Search for the cell housing the specified text and yield its [X, Y] center coordinate. 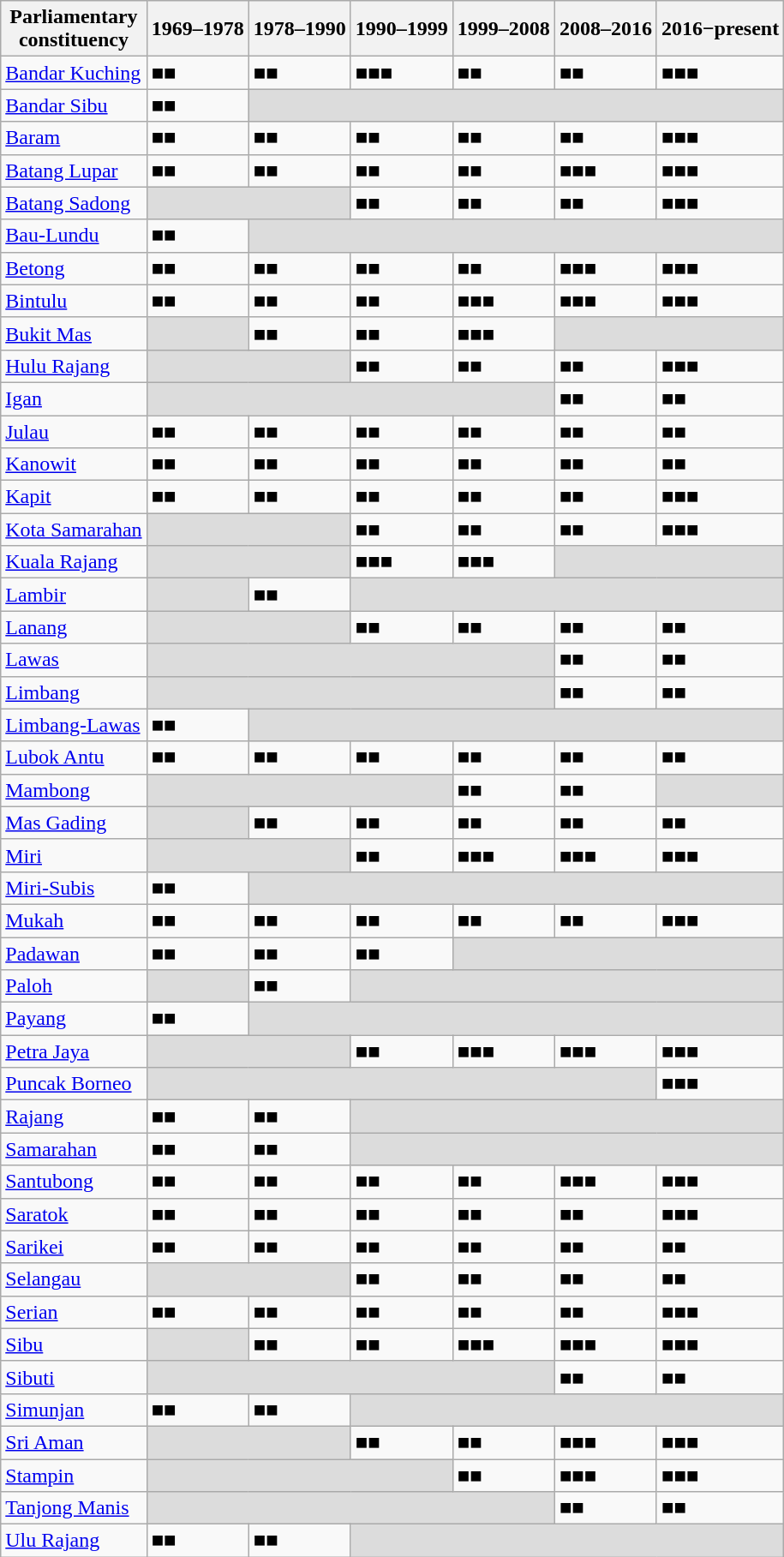
Padawan [74, 954]
Mambong [74, 790]
Bau-Lundu [74, 236]
Betong [74, 268]
Lambir [74, 595]
Puncak Borneo [74, 1084]
Tanjong Manis [74, 1508]
Kanowit [74, 464]
1969–1978 [197, 29]
Bukit Mas [74, 333]
Simunjan [74, 1410]
1990–1999 [401, 29]
Julau [74, 431]
Selangau [74, 1279]
2016−present [720, 29]
Limbang-Lawas [74, 725]
Lanang [74, 627]
Mukah [74, 920]
Baram [74, 138]
Mas Gading [74, 823]
Sarikei [74, 1247]
Sri Aman [74, 1442]
Hulu Rajang [74, 366]
Lawas [74, 660]
Kuala Rajang [74, 562]
Batang Lupar [74, 171]
Batang Sadong [74, 203]
Stampin [74, 1475]
Sibuti [74, 1377]
1978–1990 [300, 29]
Ulu Rajang [74, 1541]
Bintulu [74, 301]
Paloh [74, 986]
Lubok Antu [74, 758]
Rajang [74, 1117]
Limbang [74, 692]
Parliamentaryconstituency [74, 29]
Payang [74, 1019]
Saratok [74, 1214]
1999–2008 [504, 29]
Samarahan [74, 1149]
Serian [74, 1312]
Sibu [74, 1344]
Bandar Kuching [74, 73]
2008–2016 [605, 29]
Igan [74, 398]
Kapit [74, 497]
Petra Jaya [74, 1051]
Miri [74, 855]
Kota Samarahan [74, 530]
Miri-Subis [74, 888]
Santubong [74, 1182]
Bandar Sibu [74, 105]
